From the cell containing the given text, extract its center point as (x, y) coordinate. 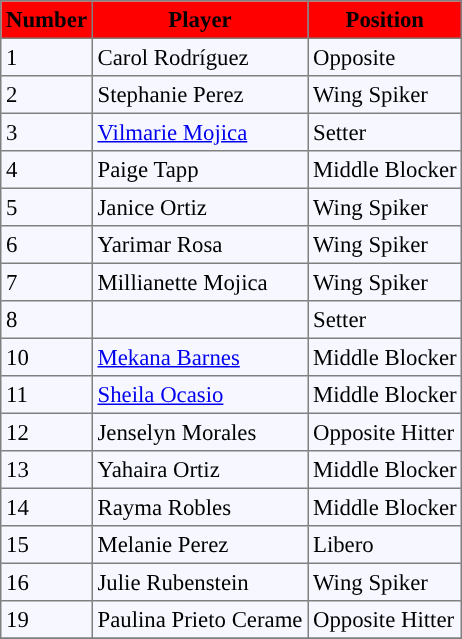
Paulina Prieto Cerame (200, 620)
Libero (385, 545)
Millianette Mojica (200, 282)
16 (47, 582)
Sheila Ocasio (200, 395)
Janice Ortiz (200, 207)
Stephanie Perez (200, 95)
Rayma Robles (200, 507)
Number (47, 20)
3 (47, 132)
14 (47, 507)
Carol Rodríguez (200, 57)
Melanie Perez (200, 545)
Yahaira Ortiz (200, 470)
4 (47, 170)
2 (47, 95)
1 (47, 57)
Julie Rubenstein (200, 582)
Mekana Barnes (200, 357)
11 (47, 395)
Position (385, 20)
12 (47, 432)
6 (47, 245)
10 (47, 357)
19 (47, 620)
Paige Tapp (200, 170)
Opposite (385, 57)
7 (47, 282)
5 (47, 207)
Yarimar Rosa (200, 245)
15 (47, 545)
Vilmarie Mojica (200, 132)
Player (200, 20)
8 (47, 320)
13 (47, 470)
Jenselyn Morales (200, 432)
